For the text-containing cell, return its midpoint in (x, y) coordinate format. 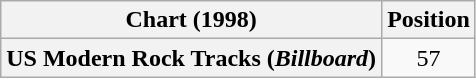
57 (429, 58)
Chart (1998) (192, 20)
US Modern Rock Tracks (Billboard) (192, 58)
Position (429, 20)
